Pinpoint the cell where the given text exists, returning its (X, Y) midpoint coordinate. 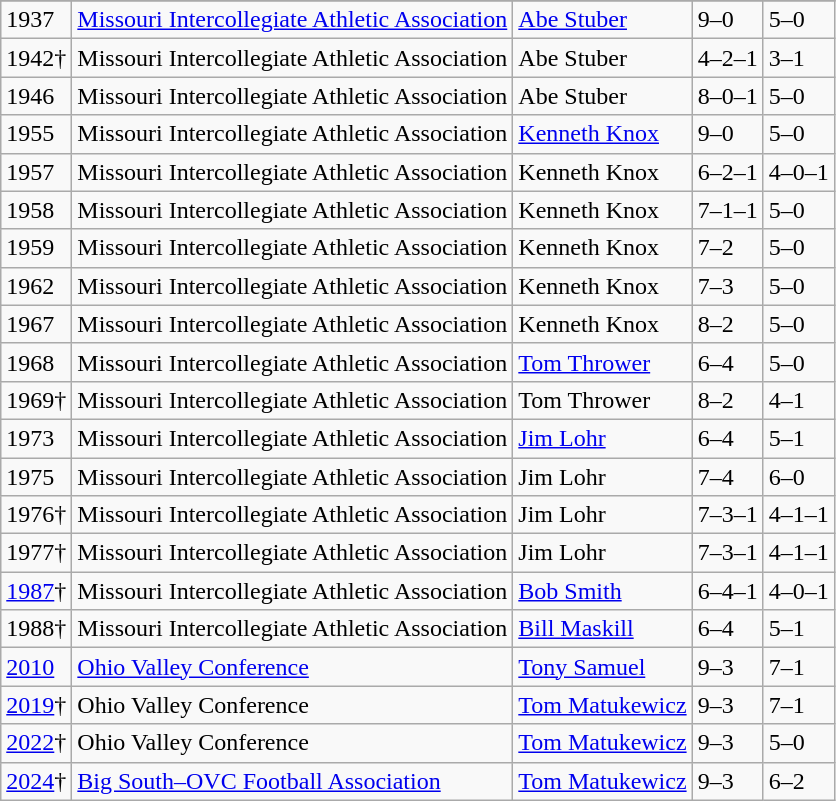
1969† (36, 400)
1955 (36, 134)
1975 (36, 477)
Bob Smith (602, 591)
1958 (36, 210)
1977† (36, 553)
Bill Maskill (602, 629)
2024† (36, 781)
6–4–1 (728, 591)
2022† (36, 743)
1962 (36, 286)
Tony Samuel (602, 667)
3–1 (798, 58)
1946 (36, 96)
1987† (36, 591)
1976† (36, 515)
6–2 (798, 781)
4–2–1 (728, 58)
1957 (36, 172)
Big South–OVC Football Association (292, 781)
1968 (36, 362)
2010 (36, 667)
1937 (36, 20)
2019† (36, 705)
6–0 (798, 477)
1942† (36, 58)
8–0–1 (728, 96)
7–2 (728, 248)
7–1–1 (728, 210)
7–3 (728, 286)
6–2–1 (728, 172)
1973 (36, 438)
1967 (36, 324)
1959 (36, 248)
1988† (36, 629)
4–1 (798, 400)
7–4 (728, 477)
